For the text-containing cell, return its midpoint in [x, y] coordinate format. 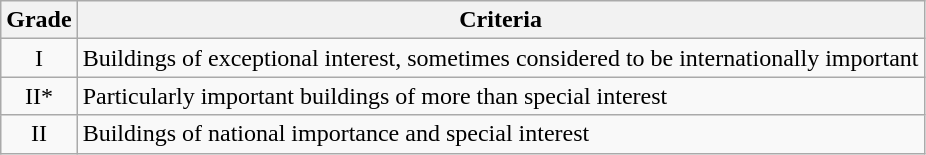
Buildings of national importance and special interest [500, 134]
II [39, 134]
Grade [39, 20]
Criteria [500, 20]
II* [39, 96]
I [39, 58]
Buildings of exceptional interest, sometimes considered to be internationally important [500, 58]
Particularly important buildings of more than special interest [500, 96]
